For the text-containing cell, return its midpoint in [X, Y] coordinate format. 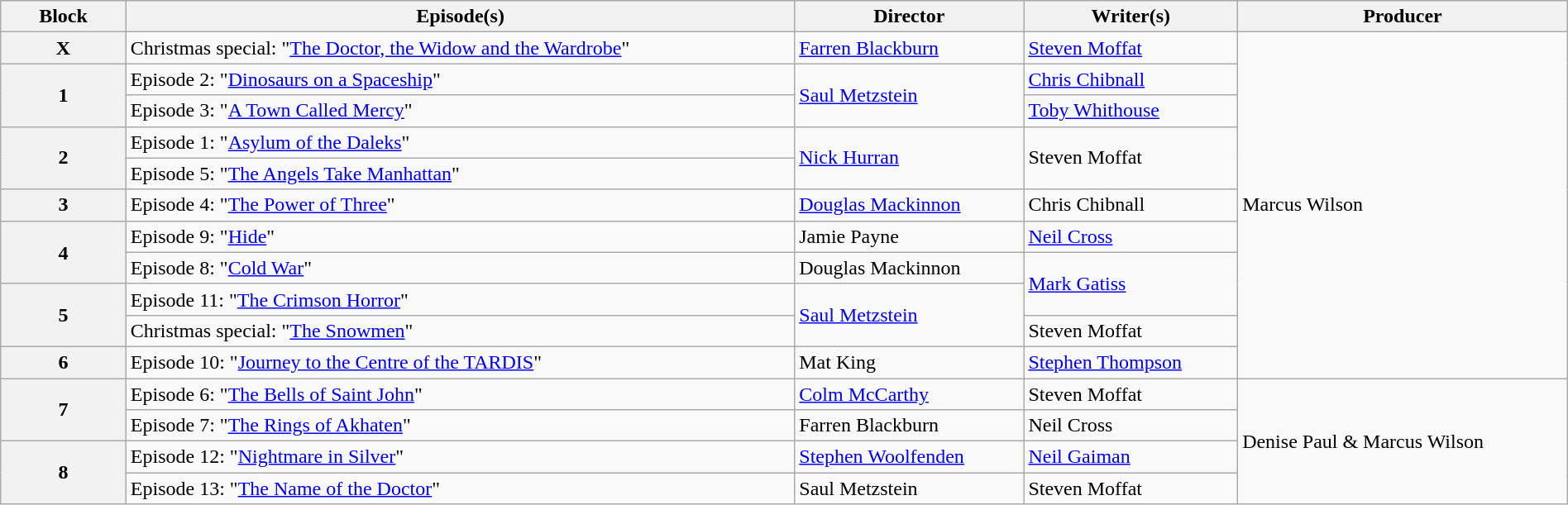
X [64, 48]
Mat King [910, 362]
Episode 4: "The Power of Three" [460, 205]
Nick Hurran [910, 158]
Episode 8: "Cold War" [460, 268]
Episode 11: "The Crimson Horror" [460, 299]
Episode 2: "Dinosaurs on a Spaceship" [460, 79]
Block [64, 17]
3 [64, 205]
Episode 1: "Asylum of the Daleks" [460, 142]
1 [64, 95]
Episode 5: "The Angels Take Manhattan" [460, 174]
4 [64, 252]
Mark Gatiss [1131, 283]
Episode 13: "The Name of the Doctor" [460, 488]
Episode 6: "The Bells of Saint John" [460, 394]
2 [64, 158]
Stephen Woolfenden [910, 457]
Toby Whithouse [1131, 111]
Jamie Payne [910, 236]
8 [64, 473]
Marcus Wilson [1403, 205]
Episode(s) [460, 17]
5 [64, 315]
Director [910, 17]
Writer(s) [1131, 17]
Episode 9: "Hide" [460, 236]
Episode 12: "Nightmare in Silver" [460, 457]
Stephen Thompson [1131, 362]
Neil Gaiman [1131, 457]
Christmas special: "The Doctor, the Widow and the Wardrobe" [460, 48]
Episode 10: "Journey to the Centre of the TARDIS" [460, 362]
7 [64, 410]
Colm McCarthy [910, 394]
Christmas special: "The Snowmen" [460, 331]
6 [64, 362]
Episode 7: "The Rings of Akhaten" [460, 426]
Producer [1403, 17]
Episode 3: "A Town Called Mercy" [460, 111]
Denise Paul & Marcus Wilson [1403, 441]
